Scan for the cell matching the given text and deliver its (x, y) coordinate at center. 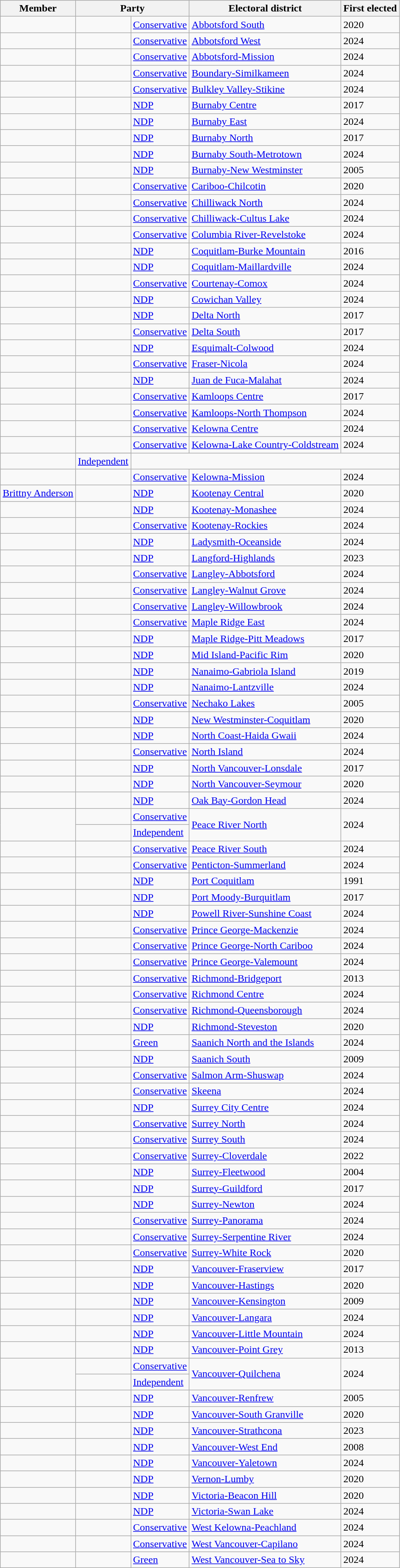
Skeena (265, 1091)
Nanaimo-Lantzville (265, 687)
Surrey-Cloverdale (265, 1156)
Chilliwack North (265, 203)
Langford-Highlands (265, 558)
First elected (370, 8)
Surrey-Newton (265, 1204)
Surrey-Panorama (265, 1220)
Burnaby Centre (265, 105)
Saanich South (265, 1059)
Surrey City Centre (265, 1107)
Vancouver-Renfrew (265, 1398)
Bulkley Valley-Stikine (265, 89)
Delta South (265, 332)
Vancouver-Point Grey (265, 1350)
Burnaby South-Metrotown (265, 154)
Kamloops Centre (265, 396)
Boundary-Similkameen (265, 73)
Surrey-White Rock (265, 1253)
Prince George-Mackenzie (265, 929)
Brittny Anderson (38, 493)
Mid Island-Pacific Rim (265, 655)
Nechako Lakes (265, 703)
Langley-Walnut Grove (265, 590)
North Vancouver-Seymour (265, 784)
Peace River North (265, 825)
Burnaby North (265, 138)
Nanaimo-Gabriola Island (265, 671)
Member (38, 8)
Victoria-Beacon Hill (265, 1495)
West Kelowna-Peachland (265, 1528)
West Vancouver-Capilano (265, 1544)
Surrey-Fleetwood (265, 1172)
Surrey-Guildford (265, 1188)
Abbotsford-Mission (265, 57)
Vancouver-West End (265, 1447)
Surrey-Serpentine River (265, 1237)
2019 (370, 671)
Esquimalt-Colwood (265, 348)
Vancouver-Kensington (265, 1301)
New Westminster-Coquitlam (265, 720)
Vancouver-Strathcona (265, 1430)
Salmon Arm-Shuswap (265, 1075)
2008 (370, 1447)
Kootenay Central (265, 493)
Port Coquitlam (265, 881)
Oak Bay-Gordon Head (265, 800)
Kelowna-Mission (265, 477)
Electoral district (265, 8)
North Coast-Haida Gwaii (265, 736)
Burnaby East (265, 121)
West Vancouver-Sea to Sky (265, 1560)
Richmond-Steveston (265, 1027)
Vancouver-Langara (265, 1317)
Maple Ridge East (265, 622)
Courtenay-Comox (265, 283)
2016 (370, 251)
North Island (265, 752)
Richmond-Bridgeport (265, 978)
Fraser-Nicola (265, 364)
2022 (370, 1156)
Penticton-Summerland (265, 865)
Vancouver-Yaletown (265, 1463)
Kamloops-North Thompson (265, 412)
Port Moody-Burquitlam (265, 897)
Peace River South (265, 849)
Party (133, 8)
Kootenay-Rockies (265, 526)
Delta North (265, 315)
Powell River-Sunshine Coast (265, 913)
Prince George-North Cariboo (265, 946)
Cowichan Valley (265, 299)
North Vancouver-Lonsdale (265, 768)
2004 (370, 1172)
Burnaby-New Westminster (265, 170)
Kootenay-Monashee (265, 510)
Maple Ridge-Pitt Meadows (265, 639)
Surrey South (265, 1140)
Prince George-Valemount (265, 962)
Saanich North and the Islands (265, 1043)
Abbotsford West (265, 41)
Cariboo-Chilcotin (265, 186)
Vancouver-Hastings (265, 1285)
Langley-Abbotsford (265, 574)
Kelowna-Lake Country-Coldstream (265, 445)
Vancouver-South Granville (265, 1414)
Coquitlam-Maillardville (265, 267)
Langley-Willowbrook (265, 606)
Surrey North (265, 1123)
Juan de Fuca-Malahat (265, 380)
Chilliwack-Cultus Lake (265, 219)
Kelowna Centre (265, 428)
Richmond Centre (265, 994)
Victoria-Swan Lake (265, 1512)
Vancouver-Little Mountain (265, 1334)
Columbia River-Revelstoke (265, 235)
Vernon-Lumby (265, 1479)
Ladysmith-Oceanside (265, 542)
Vancouver-Fraserview (265, 1269)
Abbotsford South (265, 25)
Richmond-Queensborough (265, 1011)
Vancouver-Quilchena (265, 1374)
Coquitlam-Burke Mountain (265, 251)
1991 (370, 881)
